Return the [x, y] coordinate for the center point of the cell that contains the specified text.  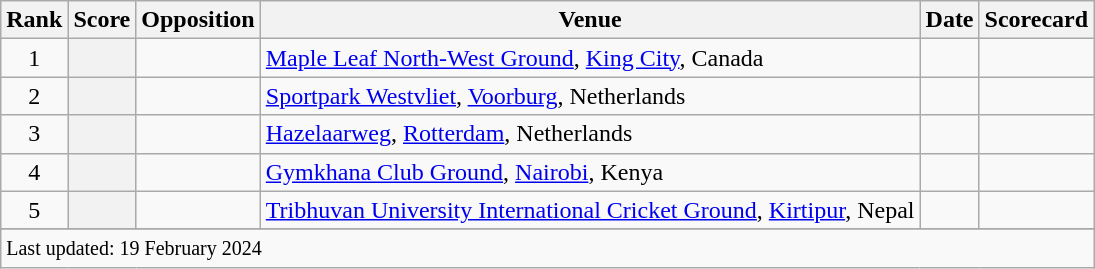
Scorecard [1036, 20]
Sportpark Westvliet, Voorburg, Netherlands [590, 96]
4 [34, 172]
Opposition [198, 20]
Date [950, 20]
3 [34, 134]
Last updated: 19 February 2024 [548, 248]
Venue [590, 20]
Gymkhana Club Ground, Nairobi, Kenya [590, 172]
Hazelaarweg, Rotterdam, Netherlands [590, 134]
Rank [34, 20]
Score [102, 20]
5 [34, 210]
2 [34, 96]
Maple Leaf North-West Ground, King City, Canada [590, 58]
Tribhuvan University International Cricket Ground, Kirtipur, Nepal [590, 210]
1 [34, 58]
